From the cell containing the given text, extract its center point as (x, y) coordinate. 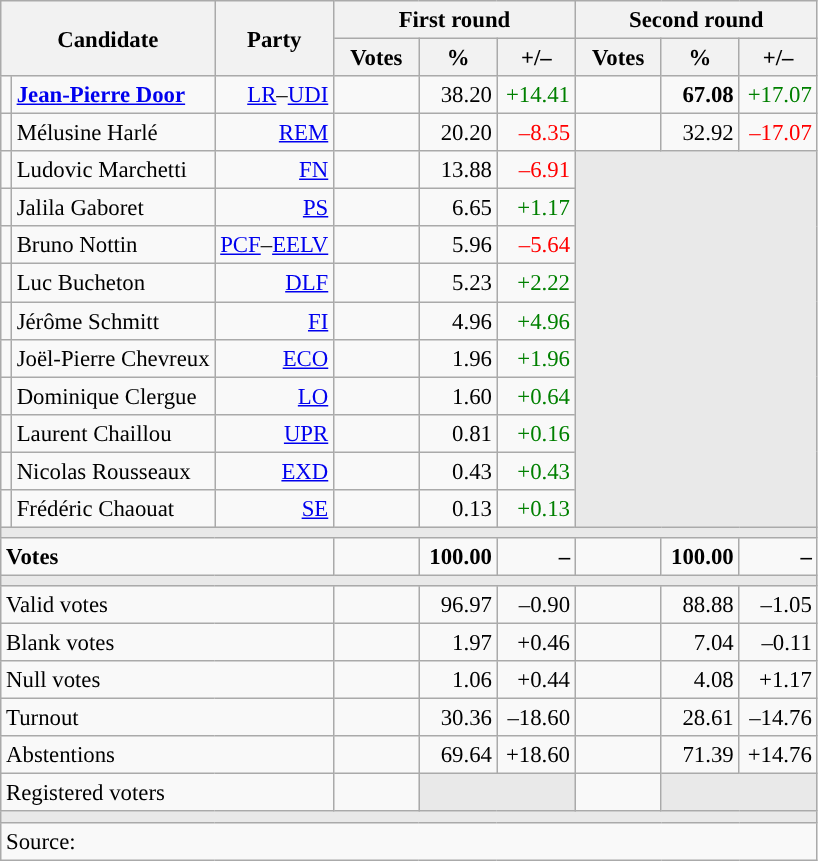
13.88 (458, 170)
–0.90 (536, 605)
7.04 (700, 643)
30.36 (458, 718)
Jean-Pierre Door (113, 95)
0.43 (458, 471)
Jalila Gaboret (113, 208)
5.23 (458, 283)
REM (274, 133)
–6.91 (536, 170)
FI (274, 321)
+0.44 (536, 680)
Luc Bucheton (113, 283)
DLF (274, 283)
Turnout (168, 718)
UPR (274, 433)
–5.64 (536, 245)
1.96 (458, 358)
Nicolas Rousseaux (113, 471)
20.20 (458, 133)
Laurent Chaillou (113, 433)
+18.60 (536, 755)
–1.05 (778, 605)
ECO (274, 358)
+0.43 (536, 471)
32.92 (700, 133)
+0.46 (536, 643)
Bruno Nottin (113, 245)
69.64 (458, 755)
1.60 (458, 396)
PCF–EELV (274, 245)
Mélusine Harlé (113, 133)
1.97 (458, 643)
Valid votes (168, 605)
38.20 (458, 95)
+0.16 (536, 433)
+4.96 (536, 321)
5.96 (458, 245)
Blank votes (168, 643)
PS (274, 208)
88.88 (700, 605)
Ludovic Marchetti (113, 170)
Null votes (168, 680)
–18.60 (536, 718)
FN (274, 170)
SE (274, 509)
Frédéric Chaouat (113, 509)
–8.35 (536, 133)
First round (455, 20)
67.08 (700, 95)
4.08 (700, 680)
0.13 (458, 509)
+14.41 (536, 95)
+17.07 (778, 95)
+1.96 (536, 358)
71.39 (700, 755)
Source: (409, 841)
EXD (274, 471)
–17.07 (778, 133)
6.65 (458, 208)
Second round (696, 20)
LO (274, 396)
4.96 (458, 321)
Party (274, 38)
+0.64 (536, 396)
–0.11 (778, 643)
Dominique Clergue (113, 396)
28.61 (700, 718)
Registered voters (168, 793)
+2.22 (536, 283)
–14.76 (778, 718)
Joël-Pierre Chevreux (113, 358)
LR–UDI (274, 95)
+0.13 (536, 509)
Abstentions (168, 755)
Candidate (108, 38)
1.06 (458, 680)
+14.76 (778, 755)
0.81 (458, 433)
96.97 (458, 605)
Jérôme Schmitt (113, 321)
